Identify which cell holds the provided text, then report its [X, Y] central coordinate. 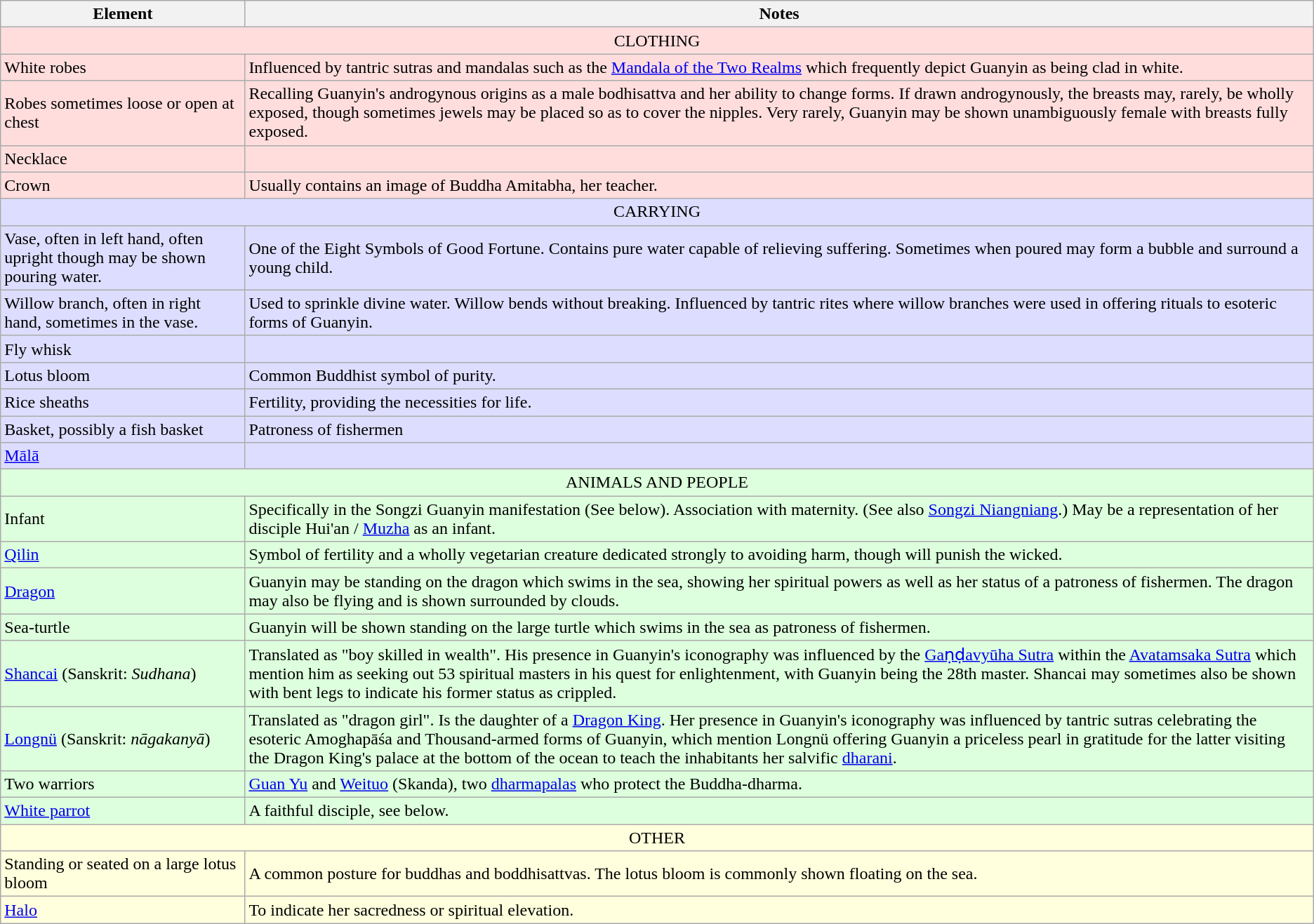
Lotus bloom [123, 375]
Rice sheaths [123, 402]
White robes [123, 67]
Infant [123, 519]
Willow branch, often in right hand, sometimes in the vase. [123, 313]
Halo [123, 910]
Sea-turtle [123, 627]
Guan Yu and Weituo (Skanda), two dharmapalas who protect the Buddha-dharma. [779, 784]
Crown [123, 185]
Guanyin will be shown standing on the large turtle which swims in the sea as patroness of fishermen. [779, 627]
Basket, possibly a fish basket [123, 429]
Robes sometimes loose or open at chest [123, 113]
Qilin [123, 555]
Two warriors [123, 784]
ANIMALS AND PEOPLE [657, 483]
CARRYING [657, 212]
Element [123, 14]
Necklace [123, 159]
Vase, often in left hand, often upright though may be shown pouring water. [123, 257]
Symbol of fertility and a wholly vegetarian creature dedicated strongly to avoiding harm, though will punish the wicked. [779, 555]
Fly whisk [123, 349]
White parrot [123, 811]
Influenced by tantric sutras and mandalas such as the Mandala of the Two Realms which frequently depict Guanyin as being clad in white. [779, 67]
Fertility, providing the necessities for life. [779, 402]
A faithful disciple, see below. [779, 811]
Common Buddhist symbol of purity. [779, 375]
CLOTHING [657, 41]
Notes [779, 14]
OTHER [657, 838]
Dragon [123, 591]
Longnü (Sanskrit: nāgakanyā) [123, 738]
Patroness of fishermen [779, 429]
A common posture for buddhas and boddhisattvas. The lotus bloom is commonly shown floating on the sea. [779, 874]
Standing or seated on a large lotus bloom [123, 874]
Usually contains an image of Buddha Amitabha, her teacher. [779, 185]
Mālā [123, 456]
Shancai (Sanskrit: Sudhana) [123, 674]
To indicate her sacredness or spiritual elevation. [779, 910]
